Provide the (X, Y) coordinate of the cell's center where the given text is located.  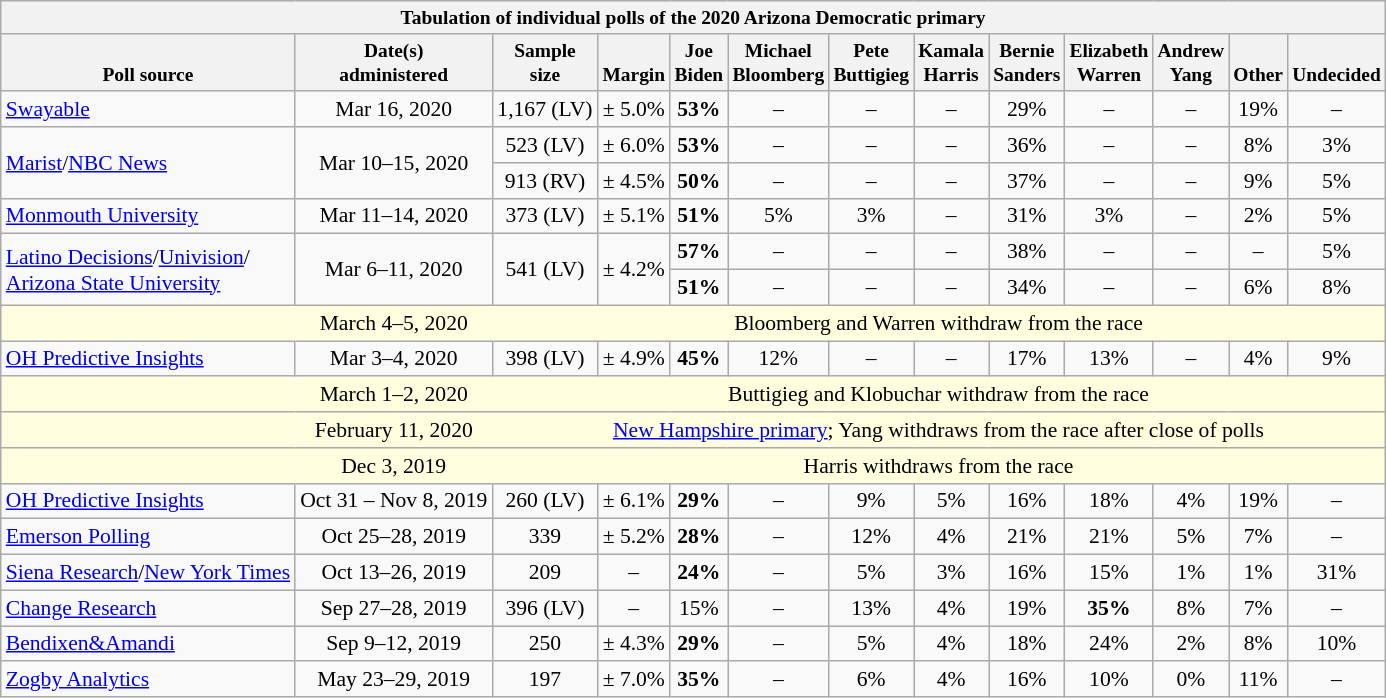
Dec 3, 2019 (394, 466)
Siena Research/New York Times (148, 573)
Sep 27–28, 2019 (394, 608)
KamalaHarris (952, 62)
± 4.5% (634, 181)
Undecided (1337, 62)
Bendixen&Amandi (148, 644)
Monmouth University (148, 216)
Mar 16, 2020 (394, 110)
Buttigieg and Klobuchar withdraw from the race (938, 395)
BernieSanders (1027, 62)
11% (1258, 680)
± 5.1% (634, 216)
New Hampshire primary; Yang withdraws from the race after close of polls (938, 430)
398 (LV) (544, 359)
AndrewYang (1191, 62)
34% (1027, 288)
± 4.2% (634, 270)
MichaelBloomberg (778, 62)
17% (1027, 359)
Poll source (148, 62)
45% (699, 359)
Other (1258, 62)
Tabulation of individual polls of the 2020 Arizona Democratic primary (694, 18)
May 23–29, 2019 (394, 680)
± 5.0% (634, 110)
± 4.3% (634, 644)
Mar 6–11, 2020 (394, 270)
Mar 10–15, 2020 (394, 162)
Change Research (148, 608)
Swayable (148, 110)
250 (544, 644)
Oct 25–28, 2019 (394, 537)
± 5.2% (634, 537)
1,167 (LV) (544, 110)
Latino Decisions/Univision/Arizona State University (148, 270)
March 1–2, 2020 (394, 395)
396 (LV) (544, 608)
339 (544, 537)
ElizabethWarren (1109, 62)
March 4–5, 2020 (394, 323)
57% (699, 252)
Samplesize (544, 62)
28% (699, 537)
Emerson Polling (148, 537)
Zogby Analytics (148, 680)
Margin (634, 62)
38% (1027, 252)
Oct 13–26, 2019 (394, 573)
± 6.1% (634, 501)
Sep 9–12, 2019 (394, 644)
Marist/NBC News (148, 162)
Date(s)administered (394, 62)
Mar 11–14, 2020 (394, 216)
36% (1027, 145)
Mar 3–4, 2020 (394, 359)
± 6.0% (634, 145)
541 (LV) (544, 270)
Bloomberg and Warren withdraw from the race (938, 323)
± 4.9% (634, 359)
523 (LV) (544, 145)
Oct 31 – Nov 8, 2019 (394, 501)
913 (RV) (544, 181)
209 (544, 573)
197 (544, 680)
37% (1027, 181)
PeteButtigieg (872, 62)
Harris withdraws from the race (938, 466)
0% (1191, 680)
JoeBiden (699, 62)
50% (699, 181)
260 (LV) (544, 501)
February 11, 2020 (394, 430)
373 (LV) (544, 216)
± 7.0% (634, 680)
